From the cell containing the given text, extract its center point as (X, Y) coordinate. 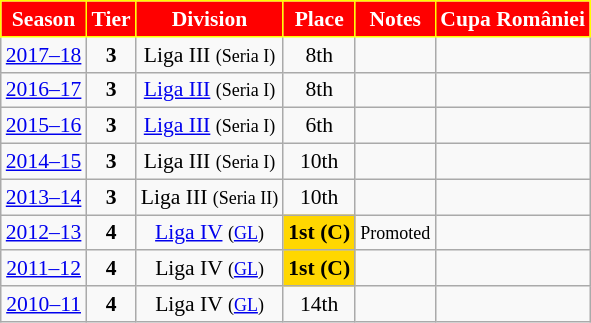
2010–11 (44, 304)
Promoted (395, 233)
2014–15 (44, 162)
2013–14 (44, 197)
Liga III (Seria II) (210, 197)
2017–18 (44, 55)
Notes (395, 19)
Cupa României (512, 19)
2015–16 (44, 126)
Place (319, 19)
6th (319, 126)
Tier (110, 19)
2016–17 (44, 90)
14th (319, 304)
2011–12 (44, 269)
2012–13 (44, 233)
Division (210, 19)
Season (44, 19)
